Provide the [x, y] coordinate of the cell's center where the given text is located.  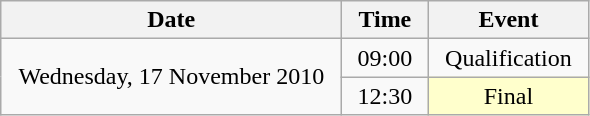
Wednesday, 17 November 2010 [172, 77]
Time [385, 20]
Date [172, 20]
12:30 [385, 96]
09:00 [385, 58]
Qualification [508, 58]
Final [508, 96]
Event [508, 20]
